Pinpoint the cell where the given text exists, returning its [X, Y] midpoint coordinate. 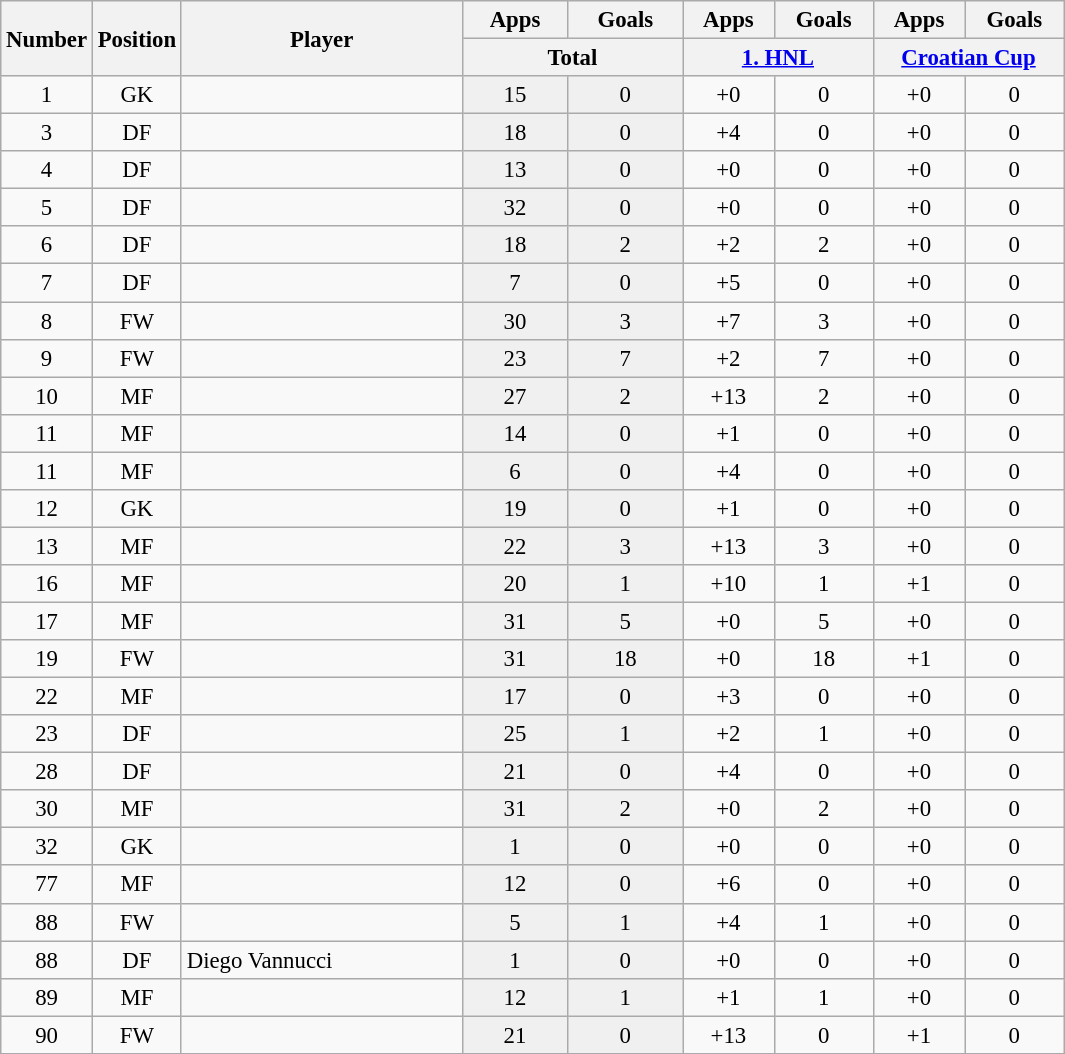
1. HNL [778, 58]
4 [47, 170]
89 [47, 997]
14 [515, 433]
Diego Vannucci [322, 960]
+3 [729, 697]
25 [515, 734]
+10 [729, 584]
28 [47, 772]
27 [515, 396]
10 [47, 396]
Total [572, 58]
+7 [729, 321]
77 [47, 885]
15 [515, 95]
Croatian Cup [968, 58]
+5 [729, 283]
8 [47, 321]
Position [136, 38]
Player [322, 38]
16 [47, 584]
90 [47, 1035]
Number [47, 38]
+6 [729, 885]
20 [515, 584]
9 [47, 358]
